From the cell containing the given text, extract its center point as (x, y) coordinate. 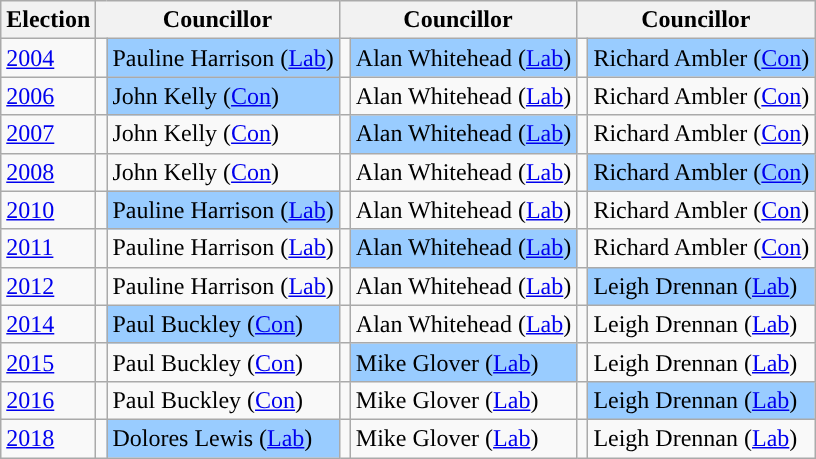
2015 (48, 362)
2006 (48, 96)
2008 (48, 172)
Election (48, 20)
Dolores Lewis (Lab) (223, 438)
2018 (48, 438)
2011 (48, 248)
2010 (48, 210)
2014 (48, 324)
2012 (48, 286)
2004 (48, 58)
2007 (48, 134)
2016 (48, 400)
